Locate the cell with the specified text and output its [x, y] center coordinate. 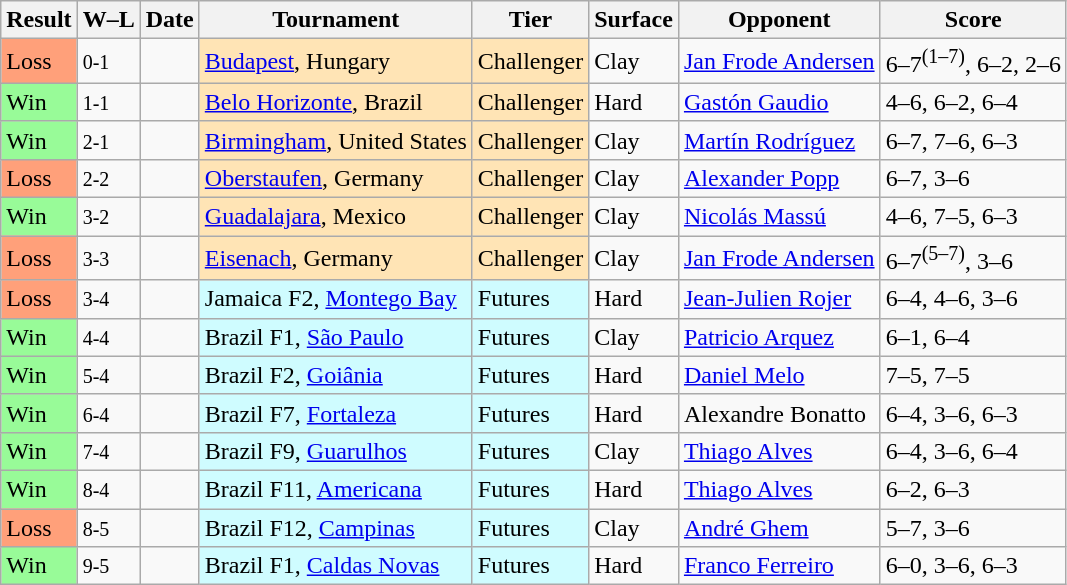
6–7(5–7), 3–6 [973, 258]
4–6, 7–5, 6–3 [973, 217]
7–5, 7–5 [973, 375]
Score [973, 20]
Patricio Arquez [779, 337]
Nicolás Massú [779, 217]
Birmingham, United States [336, 140]
Surface [634, 20]
6–4, 4–6, 3–6 [973, 299]
Martín Rodríguez [779, 140]
1-1 [108, 102]
9-5 [108, 566]
Alexandre Bonatto [779, 413]
3-2 [108, 217]
Opponent [779, 20]
6–0, 3–6, 6–3 [973, 566]
4-4 [108, 337]
André Ghem [779, 528]
Brazil F1, São Paulo [336, 337]
6–4, 3–6, 6–4 [973, 451]
Brazil F12, Campinas [336, 528]
5–7, 3–6 [973, 528]
Alexander Popp [779, 178]
W–L [108, 20]
Brazil F2, Goiânia [336, 375]
8-5 [108, 528]
Oberstaufen, Germany [336, 178]
Eisenach, Germany [336, 258]
2-1 [108, 140]
Date [170, 20]
Brazil F1, Caldas Novas [336, 566]
6–2, 6–3 [973, 489]
Franco Ferreiro [779, 566]
Jamaica F2, Montego Bay [336, 299]
6–7, 7–6, 6–3 [973, 140]
6–1, 6–4 [973, 337]
Budapest, Hungary [336, 62]
3-4 [108, 299]
4–6, 6–2, 6–4 [973, 102]
Brazil F11, Americana [336, 489]
6–4, 3–6, 6–3 [973, 413]
Guadalajara, Mexico [336, 217]
Brazil F9, Guarulhos [336, 451]
Tier [530, 20]
Daniel Melo [779, 375]
Brazil F7, Fortaleza [336, 413]
Tournament [336, 20]
8-4 [108, 489]
0-1 [108, 62]
5-4 [108, 375]
Gastón Gaudio [779, 102]
6–7, 3–6 [973, 178]
7-4 [108, 451]
6-4 [108, 413]
Belo Horizonte, Brazil [336, 102]
3-3 [108, 258]
Jean-Julien Rojer [779, 299]
6–7(1–7), 6–2, 2–6 [973, 62]
Result [39, 20]
2-2 [108, 178]
